Search for the cell housing the specified text and yield its (X, Y) center coordinate. 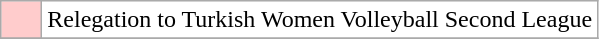
Relegation to Turkish Women Volleyball Second League (320, 20)
